Locate the cell with the specified text and output its [X, Y] center coordinate. 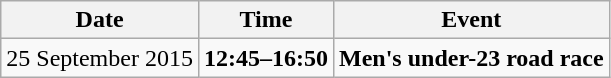
Men's under-23 road race [471, 58]
12:45–16:50 [266, 58]
25 September 2015 [100, 58]
Time [266, 20]
Event [471, 20]
Date [100, 20]
